Return the (x, y) coordinate for the center point of the cell that contains the specified text.  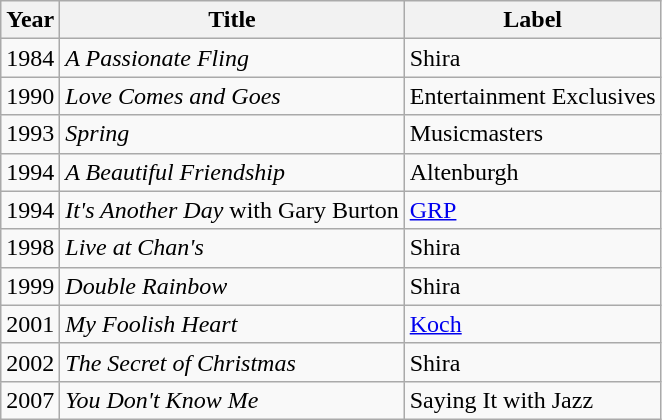
A Beautiful Friendship (232, 172)
My Foolish Heart (232, 324)
GRP (532, 210)
1998 (30, 248)
Altenburgh (532, 172)
Label (532, 20)
It's Another Day with Gary Burton (232, 210)
A Passionate Fling (232, 58)
Title (232, 20)
1993 (30, 134)
Love Comes and Goes (232, 96)
Double Rainbow (232, 286)
Musicmasters (532, 134)
Spring (232, 134)
The Secret of Christmas (232, 362)
2002 (30, 362)
Year (30, 20)
Live at Chan's (232, 248)
2007 (30, 400)
Saying It with Jazz (532, 400)
Koch (532, 324)
2001 (30, 324)
Entertainment Exclusives (532, 96)
1984 (30, 58)
1999 (30, 286)
1990 (30, 96)
You Don't Know Me (232, 400)
